Pinpoint the cell where the given text exists, returning its [X, Y] midpoint coordinate. 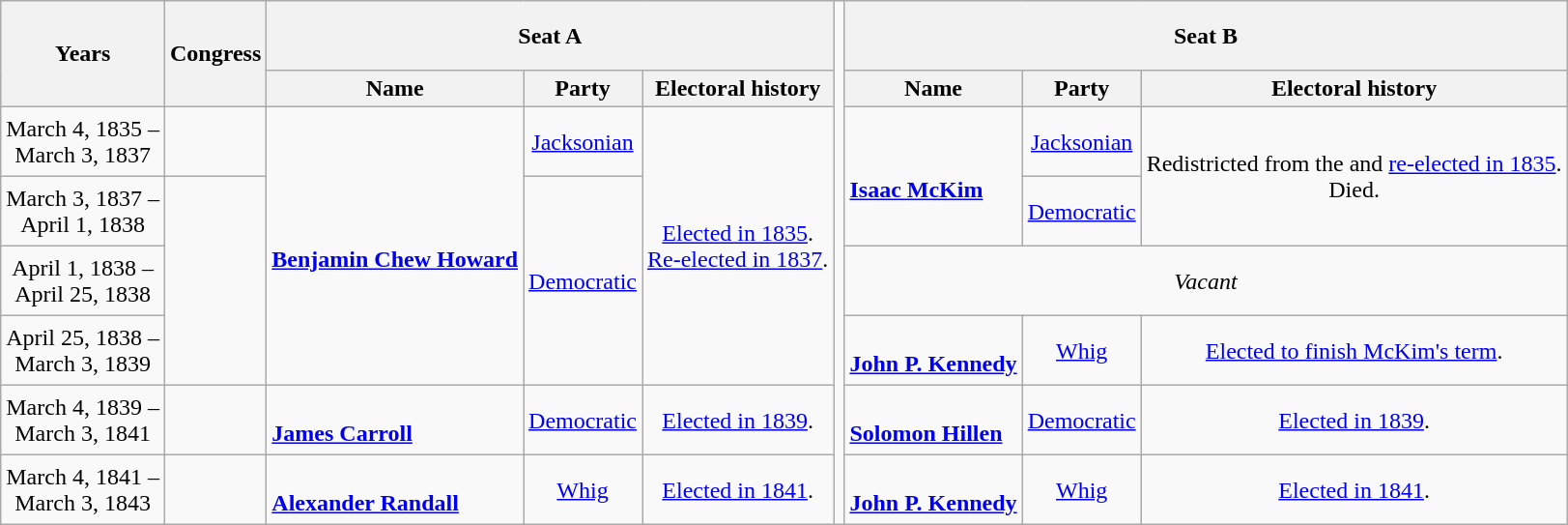
March 3, 1837 –April 1, 1838 [83, 212]
Vacant [1206, 281]
Years [83, 54]
March 4, 1839 –March 3, 1841 [83, 421]
Elected to finish McKim's term. [1354, 351]
March 4, 1841 –March 3, 1843 [83, 490]
Benjamin Chew Howard [395, 247]
Elected in 1835.Re-elected in 1837. [738, 247]
Redistricted from the and re-elected in 1835.Died. [1354, 177]
Isaac McKim [933, 177]
March 4, 1835 –March 3, 1837 [83, 142]
Seat B [1206, 36]
James Carroll [395, 421]
Seat A [551, 36]
April 1, 1838 –April 25, 1838 [83, 281]
Solomon Hillen [933, 421]
Congress [214, 54]
April 25, 1838 –March 3, 1839 [83, 351]
Alexander Randall [395, 490]
